Locate the cell with the specified text and output its [X, Y] center coordinate. 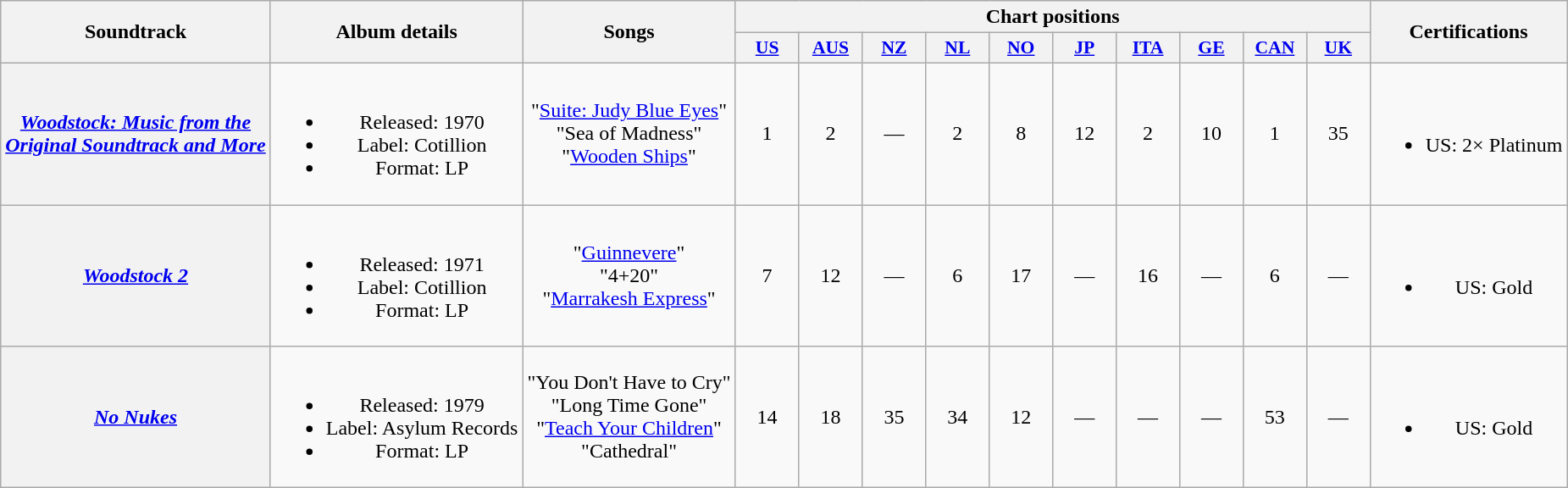
AUS [830, 48]
"Suite: Judy Blue Eyes""Sea of Madness""Wooden Ships" [629, 134]
18 [830, 417]
NZ [895, 48]
17 [1022, 276]
Songs [629, 32]
NL [957, 48]
US: 2× Platinum [1469, 134]
"Guinnevere""4+20""Marrakesh Express" [629, 276]
10 [1211, 134]
34 [957, 417]
Woodstock 2 [136, 276]
16 [1149, 276]
Album details [396, 32]
Released: 1979Label: Asylum RecordsFormat: LP [396, 417]
Certifications [1469, 32]
53 [1274, 417]
Released: 1971Label: CotillionFormat: LP [396, 276]
Soundtrack [136, 32]
Woodstock: Music from theOriginal Soundtrack and More [136, 134]
UK [1338, 48]
7 [767, 276]
Released: 1970Label: CotillionFormat: LP [396, 134]
CAN [1274, 48]
8 [1022, 134]
US [767, 48]
14 [767, 417]
Chart positions [1052, 17]
GE [1211, 48]
JP [1084, 48]
NO [1022, 48]
No Nukes [136, 417]
ITA [1149, 48]
"You Don't Have to Cry""Long Time Gone""Teach Your Children""Cathedral" [629, 417]
